For the text-containing cell, return its midpoint in (x, y) coordinate format. 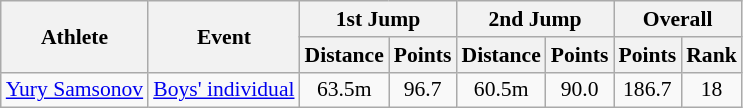
63.5m (344, 90)
Yury Samsonov (74, 90)
Rank (712, 55)
Event (224, 36)
90.0 (580, 90)
60.5m (502, 90)
Athlete (74, 36)
2nd Jump (536, 19)
Overall (678, 19)
1st Jump (378, 19)
186.7 (648, 90)
96.7 (423, 90)
18 (712, 90)
Boys' individual (224, 90)
